Output the (X, Y) coordinate of the center of the cell containing the given text.  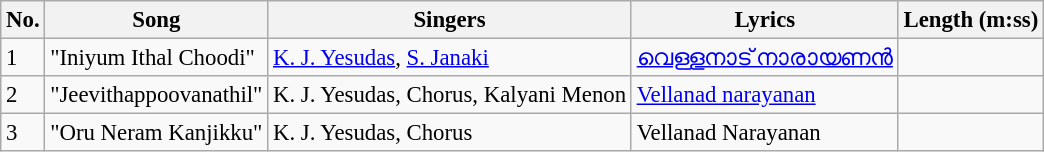
Vellanad Narayanan (764, 133)
"Jeevithappoovanathil" (156, 95)
Lyrics (764, 20)
Vellanad narayanan (764, 95)
1 (23, 58)
3 (23, 133)
Song (156, 20)
K. J. Yesudas, Chorus (450, 133)
No. (23, 20)
വെള്ളനാട് നാരായണൻ (764, 58)
"Iniyum Ithal Choodi" (156, 58)
"Oru Neram Kanjikku" (156, 133)
Singers (450, 20)
2 (23, 95)
K. J. Yesudas, Chorus, Kalyani Menon (450, 95)
Length (m:ss) (970, 20)
K. J. Yesudas, S. Janaki (450, 58)
